Determine the [x, y] coordinate at the center of the cell enclosing the given text.  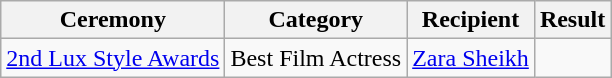
Result [572, 20]
Recipient [471, 20]
Best Film Actress [316, 58]
Category [316, 20]
Zara Sheikh [471, 58]
Ceremony [113, 20]
2nd Lux Style Awards [113, 58]
